Find where the given text appears and provide that cell's center as [X, Y] coordinate. 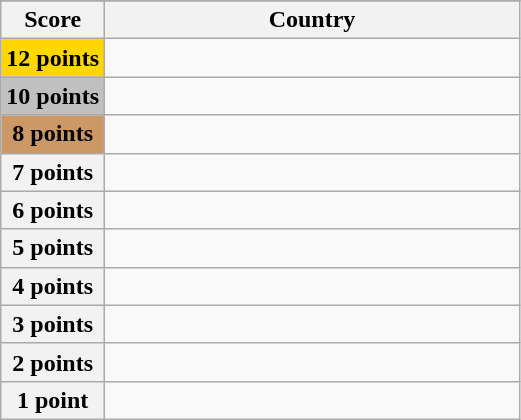
12 points [53, 58]
3 points [53, 324]
10 points [53, 96]
7 points [53, 172]
6 points [53, 210]
Score [53, 20]
1 point [53, 400]
5 points [53, 248]
8 points [53, 134]
Country [312, 20]
2 points [53, 362]
4 points [53, 286]
